Locate the cell with the specified text and output its (x, y) center coordinate. 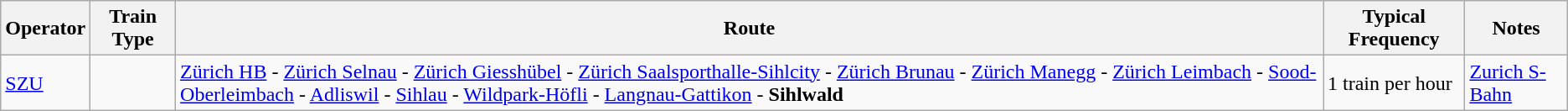
Zurich S-Bahn (1516, 82)
Route (750, 29)
Train Type (133, 29)
Typical Frequency (1394, 29)
Operator (45, 29)
SZU (45, 82)
Notes (1516, 29)
1 train per hour (1394, 82)
